Provide the [x, y] coordinate of the cell's center where the given text is located.  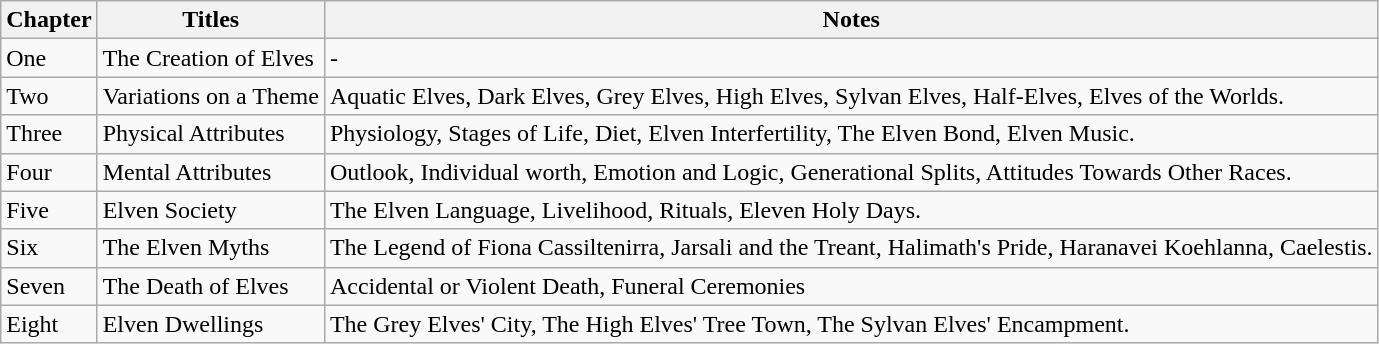
Accidental or Violent Death, Funeral Ceremonies [851, 286]
One [49, 58]
Chapter [49, 20]
Elven Dwellings [210, 324]
The Elven Myths [210, 248]
Three [49, 134]
Titles [210, 20]
Mental Attributes [210, 172]
The Elven Language, Livelihood, Rituals, Eleven Holy Days. [851, 210]
The Legend of Fiona Cassiltenirra, Jarsali and the Treant, Halimath's Pride, Haranavei Koehlanna, Caelestis. [851, 248]
The Death of Elves [210, 286]
The Creation of Elves [210, 58]
Outlook, Individual worth, Emotion and Logic, Generational Splits, Attitudes Towards Other Races. [851, 172]
Seven [49, 286]
Six [49, 248]
Aquatic Elves, Dark Elves, Grey Elves, High Elves, Sylvan Elves, Half-Elves, Elves of the Worlds. [851, 96]
Elven Society [210, 210]
Variations on a Theme [210, 96]
Notes [851, 20]
Eight [49, 324]
Two [49, 96]
- [851, 58]
Physiology, Stages of Life, Diet, Elven Interfertility, The Elven Bond, Elven Music. [851, 134]
Four [49, 172]
Five [49, 210]
The Grey Elves' City, The High Elves' Tree Town, The Sylvan Elves' Encampment. [851, 324]
Physical Attributes [210, 134]
